Extract the (x, y) coordinate from the center of the cell holding the provided text.  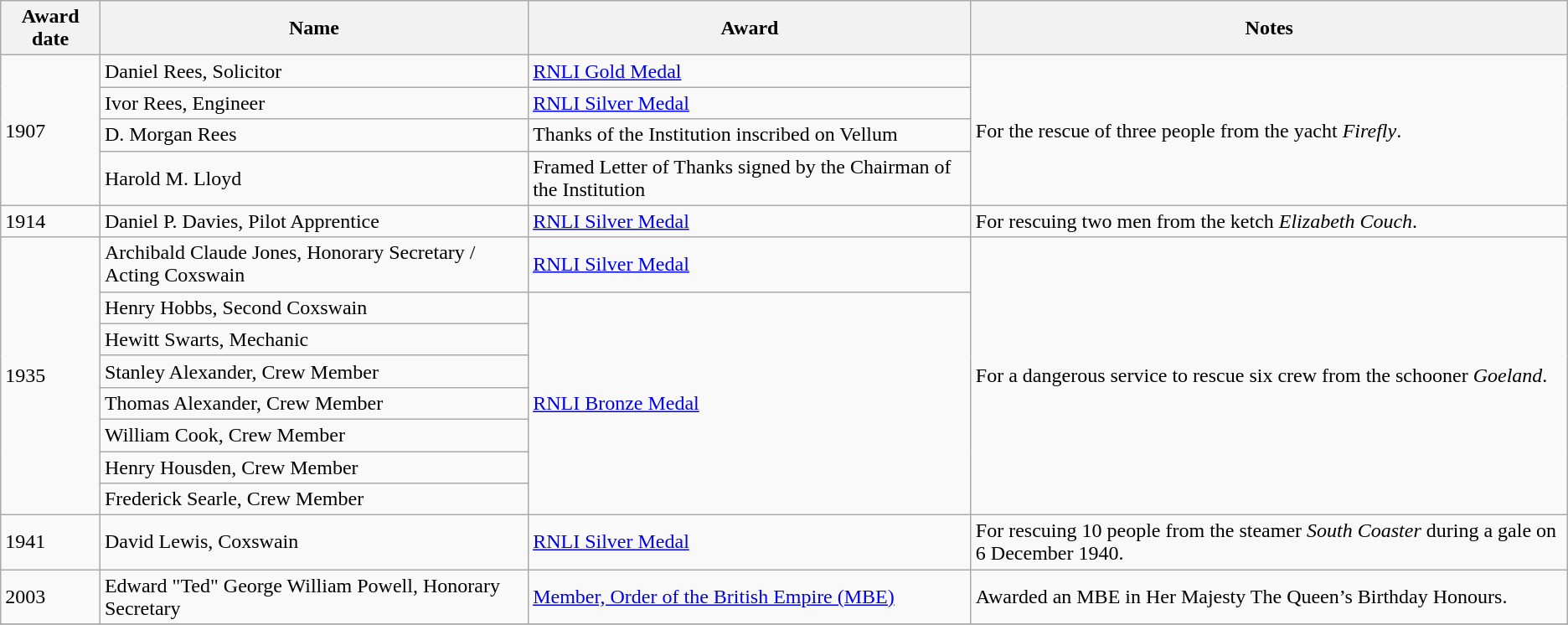
Thanks of the Institution inscribed on Vellum (750, 135)
For a dangerous service to rescue six crew from the schooner Goeland. (1269, 376)
1907 (50, 131)
1935 (50, 376)
Ivor Rees, Engineer (313, 103)
Name (313, 28)
David Lewis, Coxswain (313, 543)
For rescuing 10 people from the steamer South Coaster during a gale on 6 December 1940. (1269, 543)
1914 (50, 221)
For rescuing two men from the ketch Elizabeth Couch. (1269, 221)
Awarded an MBE in Her Majesty The Queen’s Birthday Honours. (1269, 597)
Daniel Rees, Solicitor (313, 71)
RNLI Gold Medal (750, 71)
Hewitt Swarts, Mechanic (313, 339)
For the rescue of three people from the yacht Firefly. (1269, 131)
RNLI Bronze Medal (750, 403)
Award date (50, 28)
Award (750, 28)
Thomas Alexander, Crew Member (313, 403)
Harold M. Lloyd (313, 178)
Stanley Alexander, Crew Member (313, 371)
William Cook, Crew Member (313, 435)
2003 (50, 597)
D. Morgan Rees (313, 135)
Edward "Ted" George William Powell, Honorary Secretary (313, 597)
Archibald Claude Jones, Honorary Secretary / Acting Coxswain (313, 265)
Member, Order of the British Empire (MBE) (750, 597)
Daniel P. Davies, Pilot Apprentice (313, 221)
Framed Letter of Thanks signed by the Chairman of the Institution (750, 178)
Frederick Searle, Crew Member (313, 499)
Henry Housden, Crew Member (313, 467)
Notes (1269, 28)
Henry Hobbs, Second Coxswain (313, 307)
1941 (50, 543)
